Return [x, y] of the center of cell containing provided text 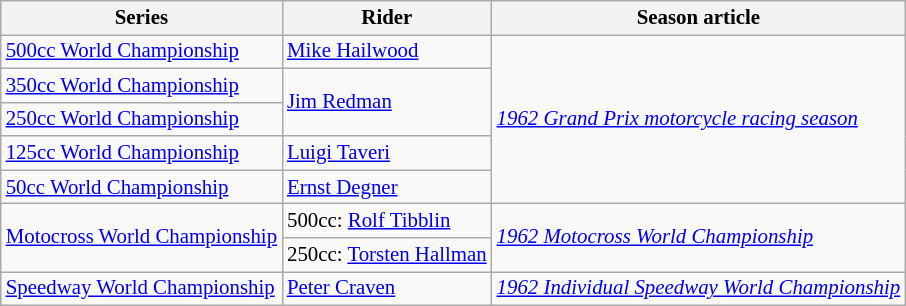
Peter Craven [387, 288]
Series [142, 18]
Mike Hailwood [387, 51]
1962 Motocross World Championship [699, 238]
Jim Redman [387, 102]
1962 Individual Speedway World Championship [699, 288]
50cc World Championship [142, 187]
Luigi Taveri [387, 153]
500cc: Rolf Tibblin [387, 221]
Motocross World Championship [142, 238]
Ernst Degner [387, 187]
Season article [699, 18]
125cc World Championship [142, 153]
500cc World Championship [142, 51]
250cc World Championship [142, 119]
1962 Grand Prix motorcycle racing season [699, 118]
Speedway World Championship [142, 288]
Rider [387, 18]
350cc World Championship [142, 85]
250cc: Torsten Hallman [387, 255]
